From the cell containing the given text, extract its center point as [x, y] coordinate. 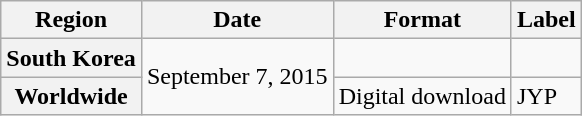
Format [422, 20]
Worldwide [72, 96]
Label [546, 20]
Region [72, 20]
South Korea [72, 58]
September 7, 2015 [237, 77]
JYP [546, 96]
Date [237, 20]
Digital download [422, 96]
